For the text-containing cell, return its midpoint in (X, Y) coordinate format. 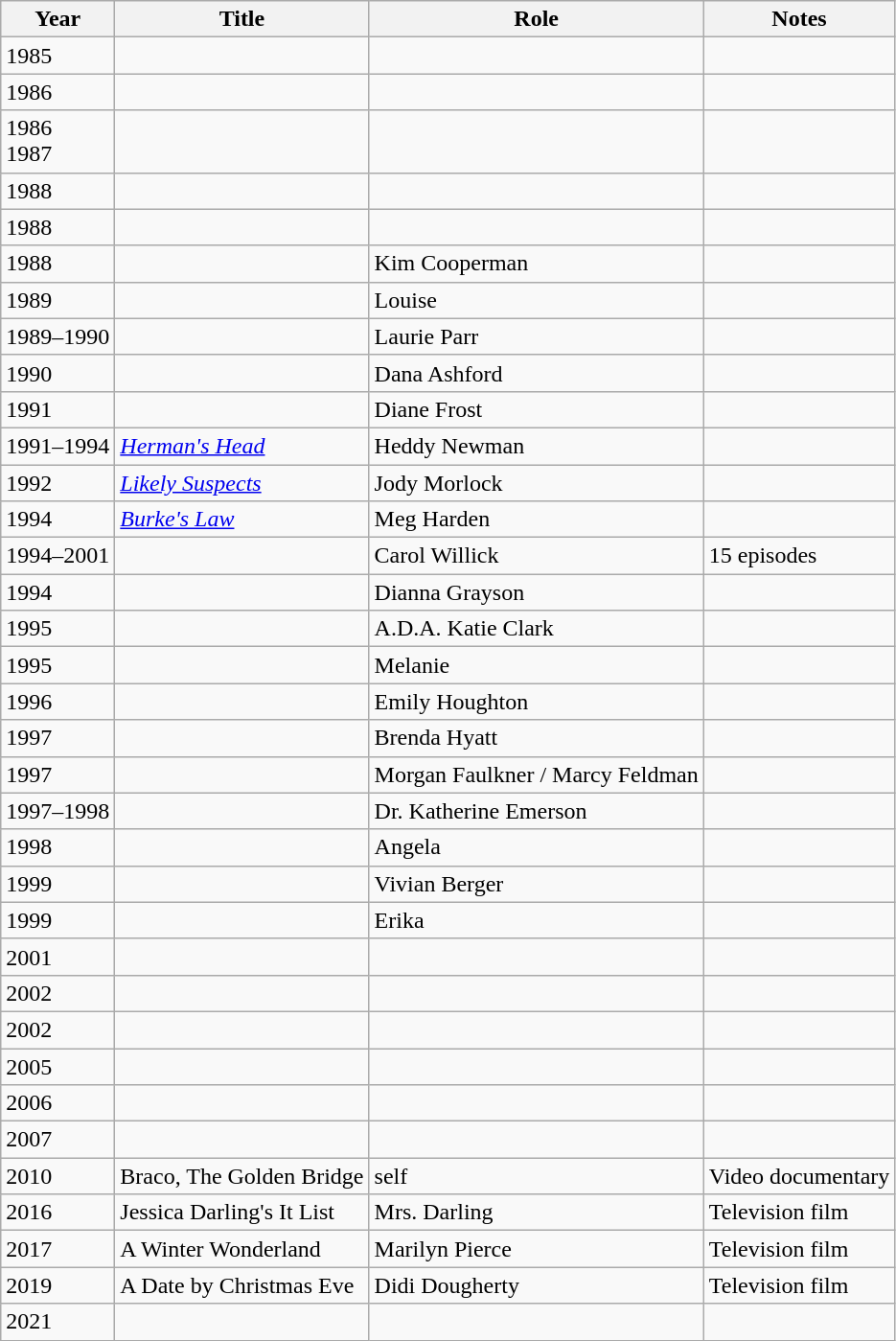
1985 (57, 56)
Mrs. Darling (537, 1213)
Meg Harden (537, 520)
Braco, The Golden Bridge (241, 1176)
Diane Frost (537, 409)
self (537, 1176)
Dana Ashford (537, 373)
A Winter Wonderland (241, 1249)
Burke's Law (241, 520)
1991–1994 (57, 446)
2019 (57, 1285)
2021 (57, 1322)
Melanie (537, 665)
Role (537, 19)
A.D.A. Katie Clark (537, 629)
Dianna Grayson (537, 592)
19861987 (57, 142)
Heddy Newman (537, 446)
Year (57, 19)
Marilyn Pierce (537, 1249)
Jessica Darling's It List (241, 1213)
1991 (57, 409)
Angela (537, 847)
2005 (57, 1067)
Vivian Berger (537, 884)
Herman's Head (241, 446)
Didi Dougherty (537, 1285)
Title (241, 19)
1990 (57, 373)
1989–1990 (57, 336)
Carol Willick (537, 556)
1994–2001 (57, 556)
A Date by Christmas Eve (241, 1285)
Likely Suspects (241, 482)
Jody Morlock (537, 482)
2006 (57, 1103)
1986 (57, 92)
Morgan Faulkner / Marcy Feldman (537, 775)
Brenda Hyatt (537, 738)
1998 (57, 847)
Notes (799, 19)
Laurie Parr (537, 336)
Emily Houghton (537, 702)
Louise (537, 300)
1989 (57, 300)
Dr. Katherine Emerson (537, 811)
Kim Cooperman (537, 264)
15 episodes (799, 556)
2016 (57, 1213)
Video documentary (799, 1176)
2010 (57, 1176)
2007 (57, 1140)
2017 (57, 1249)
1996 (57, 702)
1997–1998 (57, 811)
1992 (57, 482)
2001 (57, 957)
Erika (537, 920)
